For the text-containing cell, return its midpoint in (X, Y) coordinate format. 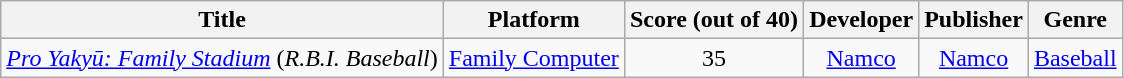
Genre (1075, 20)
Platform (534, 20)
Publisher (974, 20)
Title (222, 20)
Baseball (1075, 58)
Pro Yakyū: Family Stadium (R.B.I. Baseball) (222, 58)
Score (out of 40) (714, 20)
Developer (862, 20)
Family Computer (534, 58)
35 (714, 58)
